Pinpoint the cell where the given text exists, returning its (x, y) midpoint coordinate. 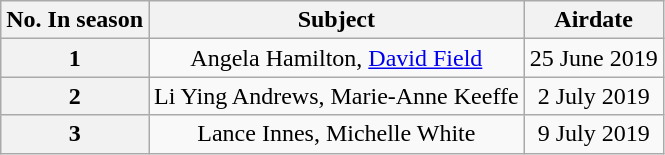
2 (75, 96)
25 June 2019 (594, 58)
Lance Innes, Michelle White (337, 134)
Airdate (594, 20)
Subject (337, 20)
3 (75, 134)
Angela Hamilton, David Field (337, 58)
1 (75, 58)
2 July 2019 (594, 96)
9 July 2019 (594, 134)
No. In season (75, 20)
Li Ying Andrews, Marie-Anne Keeffe (337, 96)
